Return [X, Y] of the center of cell containing provided text 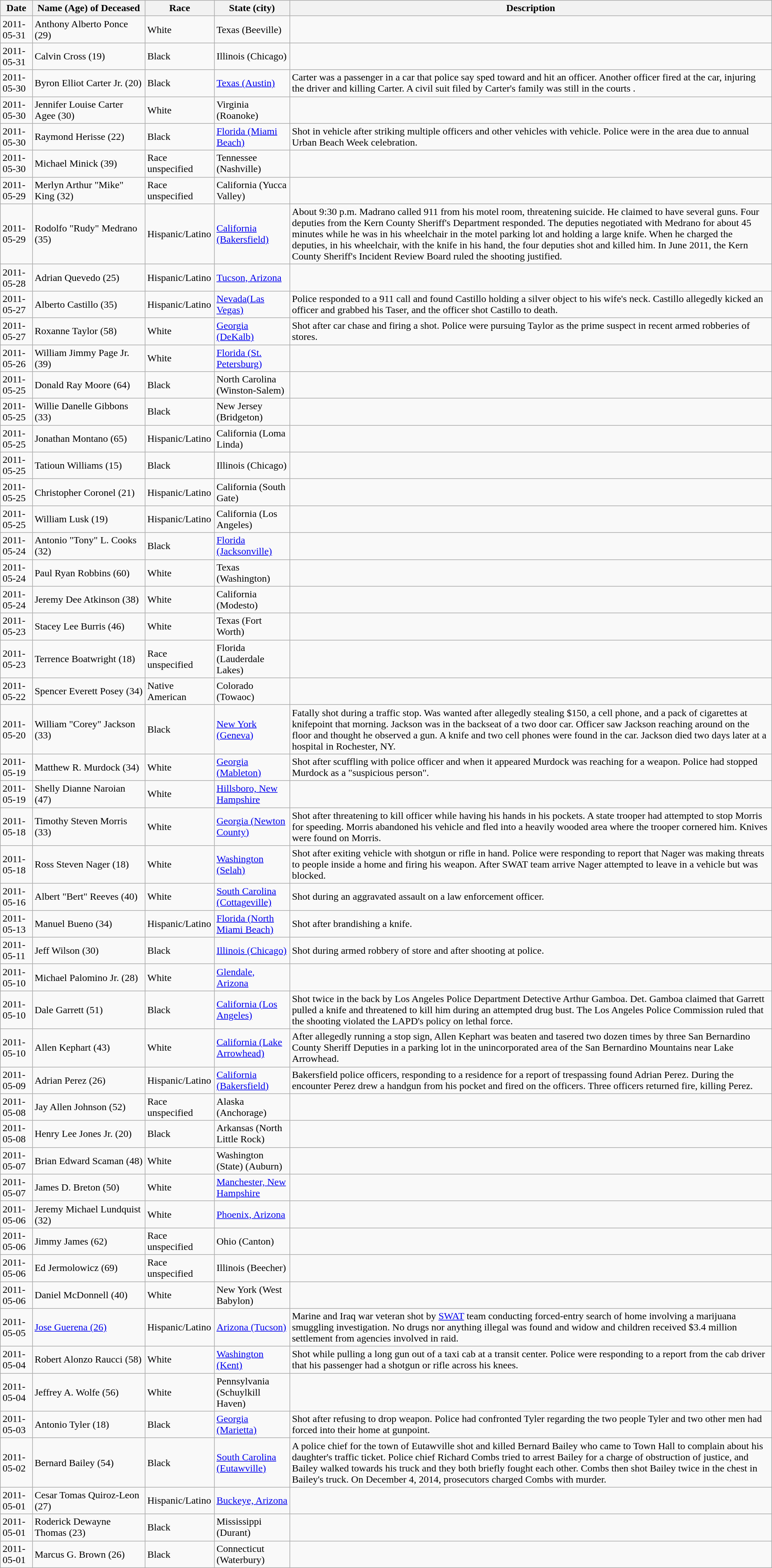
2011-05-20 [16, 729]
Race [180, 8]
Florida (Lauderdale Lakes) [252, 659]
California (South Gate) [252, 493]
Washington (State) (Auburn) [252, 1161]
Terrence Boatwright (18) [88, 659]
Calvin Cross (19) [88, 56]
Cesar Tomas Quiroz-Leon (27) [88, 1501]
Name (Age) of Deceased [88, 8]
Manuel Bueno (34) [88, 924]
Hillsboro, New Hampshire [252, 794]
Buckeye, Arizona [252, 1501]
Phoenix, Arizona [252, 1214]
Allen Kephart (43) [88, 1048]
North Carolina (Winston-Salem) [252, 385]
Jeremy Dee Atkinson (38) [88, 600]
Shot during an aggravated assault on a law enforcement officer. [530, 897]
Alberto Castillo (35) [88, 304]
New York (Geneva) [252, 729]
2011-05-11 [16, 950]
Description [530, 8]
Connecticut (Waterbury) [252, 1554]
Georgia (Mableton) [252, 767]
Willie Danelle Gibbons (33) [88, 412]
California (Lake Arrowhead) [252, 1048]
California (Loma Linda) [252, 439]
2011-05-02 [16, 1463]
Ed Jermolowicz (69) [88, 1268]
Florida (Jacksonville) [252, 546]
Paul Ryan Robbins (60) [88, 573]
Marcus G. Brown (26) [88, 1554]
Adrian Quevedo (25) [88, 277]
Georgia (Marietta) [252, 1425]
Tennessee (Nashville) [252, 163]
Matthew R. Murdock (34) [88, 767]
Antonio Tyler (18) [88, 1425]
Stacey Lee Burris (46) [88, 626]
Jeff Wilson (30) [88, 950]
2011-05-26 [16, 358]
Jose Guerena (26) [88, 1327]
William Lusk (19) [88, 519]
Mississippi (Durant) [252, 1527]
Henry Lee Jones Jr. (20) [88, 1134]
Pennsylvania (Schuylkill Haven) [252, 1392]
Colorado (Towaoc) [252, 691]
Shot after car chase and firing a shot. Police were pursuing Taylor as the prime suspect in recent armed robberies of stores. [530, 331]
Daniel McDonnell (40) [88, 1294]
Florida (Miami Beach) [252, 137]
Georgia (DeKalb) [252, 331]
Native American [180, 691]
Date [16, 8]
William "Corey" Jackson (33) [88, 729]
James D. Breton (50) [88, 1187]
Adrian Perez (26) [88, 1080]
Roderick Dewayne Thomas (23) [88, 1527]
Donald Ray Moore (64) [88, 385]
Georgia (Newton County) [252, 827]
Raymond Herisse (22) [88, 137]
Shot during armed robbery of store and after shooting at police. [530, 950]
Michael Minick (39) [88, 163]
Tucson, Arizona [252, 277]
Christopher Coronel (21) [88, 493]
Florida (St. Petersburg) [252, 358]
Shelly Dianne Naroian (47) [88, 794]
Jeremy Michael Lundquist (32) [88, 1214]
2011-05-22 [16, 691]
Dale Garrett (51) [88, 1010]
2011-05-09 [16, 1080]
Tatioun Williams (15) [88, 465]
Jennifer Louise Carter Agee (30) [88, 110]
Alaska (Anchorage) [252, 1107]
Timothy Steven Morris (33) [88, 827]
Illinois (Beecher) [252, 1268]
Shot after brandishing a knife. [530, 924]
Antonio "Tony" L. Cooks (32) [88, 546]
Robert Alonzo Raucci (58) [88, 1360]
California (Modesto) [252, 600]
Nevada(Las Vegas) [252, 304]
2011-05-03 [16, 1425]
Albert "Bert" Reeves (40) [88, 897]
California (Yucca Valley) [252, 191]
Bernard Bailey (54) [88, 1463]
Ross Steven Nager (18) [88, 865]
Merlyn Arthur "Mike" King (32) [88, 191]
Texas (Beeville) [252, 30]
Shot after scuffling with police officer and when it appeared Murdock was reaching for a weapon. Police had stopped Murdock as a "suspicious person". [530, 767]
South Carolina (Cottageville) [252, 897]
2011-05-16 [16, 897]
2011-05-05 [16, 1327]
William Jimmy Page Jr. (39) [88, 358]
Arkansas (North Little Rock) [252, 1134]
Byron Elliot Carter Jr. (20) [88, 83]
Spencer Everett Posey (34) [88, 691]
Texas (Fort Worth) [252, 626]
Glendale, Arizona [252, 978]
Manchester, New Hampshire [252, 1187]
Jonathan Montano (65) [88, 439]
South Carolina (Eutawville) [252, 1463]
Arizona (Tucson) [252, 1327]
Washington (Selah) [252, 865]
Anthony Alberto Ponce (29) [88, 30]
Texas (Washington) [252, 573]
Ohio (Canton) [252, 1241]
Michael Palomino Jr. (28) [88, 978]
Roxanne Taylor (58) [88, 331]
Rodolfo "Rudy" Medrano (35) [88, 234]
Virginia (Roanoke) [252, 110]
Jeffrey A. Wolfe (56) [88, 1392]
New York (West Babylon) [252, 1294]
2011-05-13 [16, 924]
Texas (Austin) [252, 83]
New Jersey (Bridgeton) [252, 412]
Washington (Kent) [252, 1360]
Brian Edward Scaman (48) [88, 1161]
Shot in vehicle after striking multiple officers and other vehicles with vehicle. Police were in the area due to annual Urban Beach Week celebration. [530, 137]
Jay Allen Johnson (52) [88, 1107]
State (city) [252, 8]
Jimmy James (62) [88, 1241]
Florida (North Miami Beach) [252, 924]
2011-05-28 [16, 277]
